Identify which cell holds the provided text, then report its [X, Y] central coordinate. 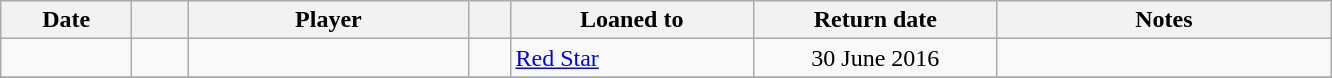
30 June 2016 [876, 58]
Notes [1164, 20]
Red Star [632, 58]
Player [328, 20]
Return date [876, 20]
Loaned to [632, 20]
Date [66, 20]
